Identify which cell holds the provided text, then report its [X, Y] central coordinate. 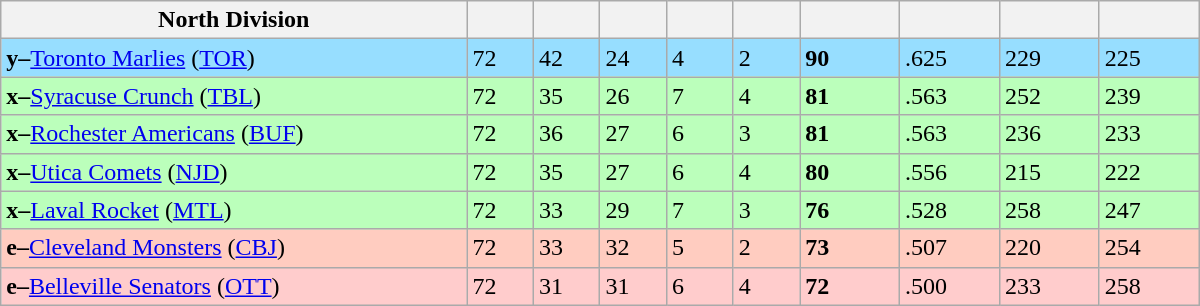
e–Belleville Senators (OTT) [234, 286]
90 [850, 58]
.500 [950, 286]
252 [1049, 96]
26 [634, 96]
5 [700, 248]
North Division [234, 20]
222 [1149, 172]
32 [634, 248]
42 [566, 58]
29 [634, 210]
.625 [950, 58]
e–Cleveland Monsters (CBJ) [234, 248]
254 [1149, 248]
220 [1049, 248]
x–Syracuse Crunch (TBL) [234, 96]
x–Utica Comets (NJD) [234, 172]
.556 [950, 172]
247 [1149, 210]
x–Laval Rocket (MTL) [234, 210]
80 [850, 172]
.507 [950, 248]
239 [1149, 96]
215 [1049, 172]
y–Toronto Marlies (TOR) [234, 58]
24 [634, 58]
76 [850, 210]
73 [850, 248]
225 [1149, 58]
36 [566, 134]
x–Rochester Americans (BUF) [234, 134]
.528 [950, 210]
236 [1049, 134]
229 [1049, 58]
